Output the [x, y] coordinate of the center of the cell containing the given text.  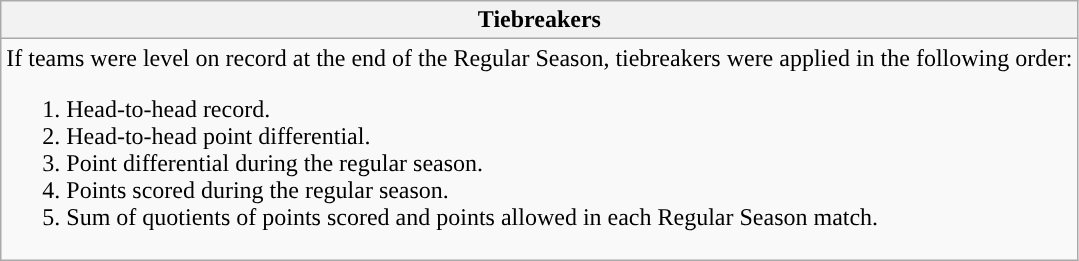
Tiebreakers [540, 20]
